Determine the (x, y) coordinate at the center of the cell enclosing the given text.  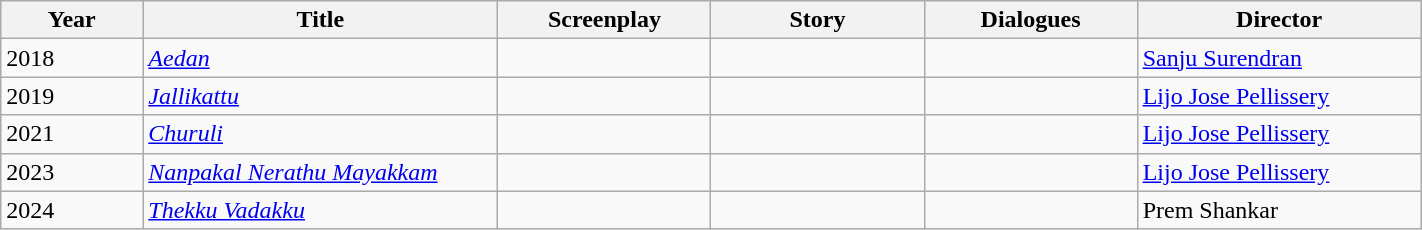
Jallikattu (320, 96)
Sanju Surendran (1279, 58)
Churuli (320, 134)
2018 (72, 58)
2021 (72, 134)
2024 (72, 210)
Aedan (320, 58)
Screenplay (604, 20)
2019 (72, 96)
Thekku Vadakku (320, 210)
Dialogues (1030, 20)
Prem Shankar (1279, 210)
2023 (72, 172)
Year (72, 20)
Director (1279, 20)
Title (320, 20)
Nanpakal Nerathu Mayakkam (320, 172)
Story (818, 20)
